Extract the (x, y) coordinate from the center of the cell holding the provided text.  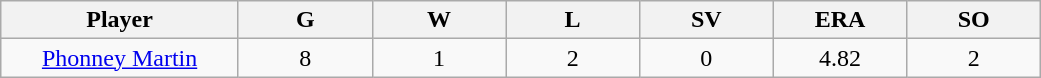
SO (974, 20)
4.82 (840, 58)
L (573, 20)
1 (439, 58)
Phonney Martin (120, 58)
0 (706, 58)
Player (120, 20)
G (305, 20)
8 (305, 58)
W (439, 20)
ERA (840, 20)
SV (706, 20)
